Return the (x, y) coordinate for the center point of the cell that contains the specified text.  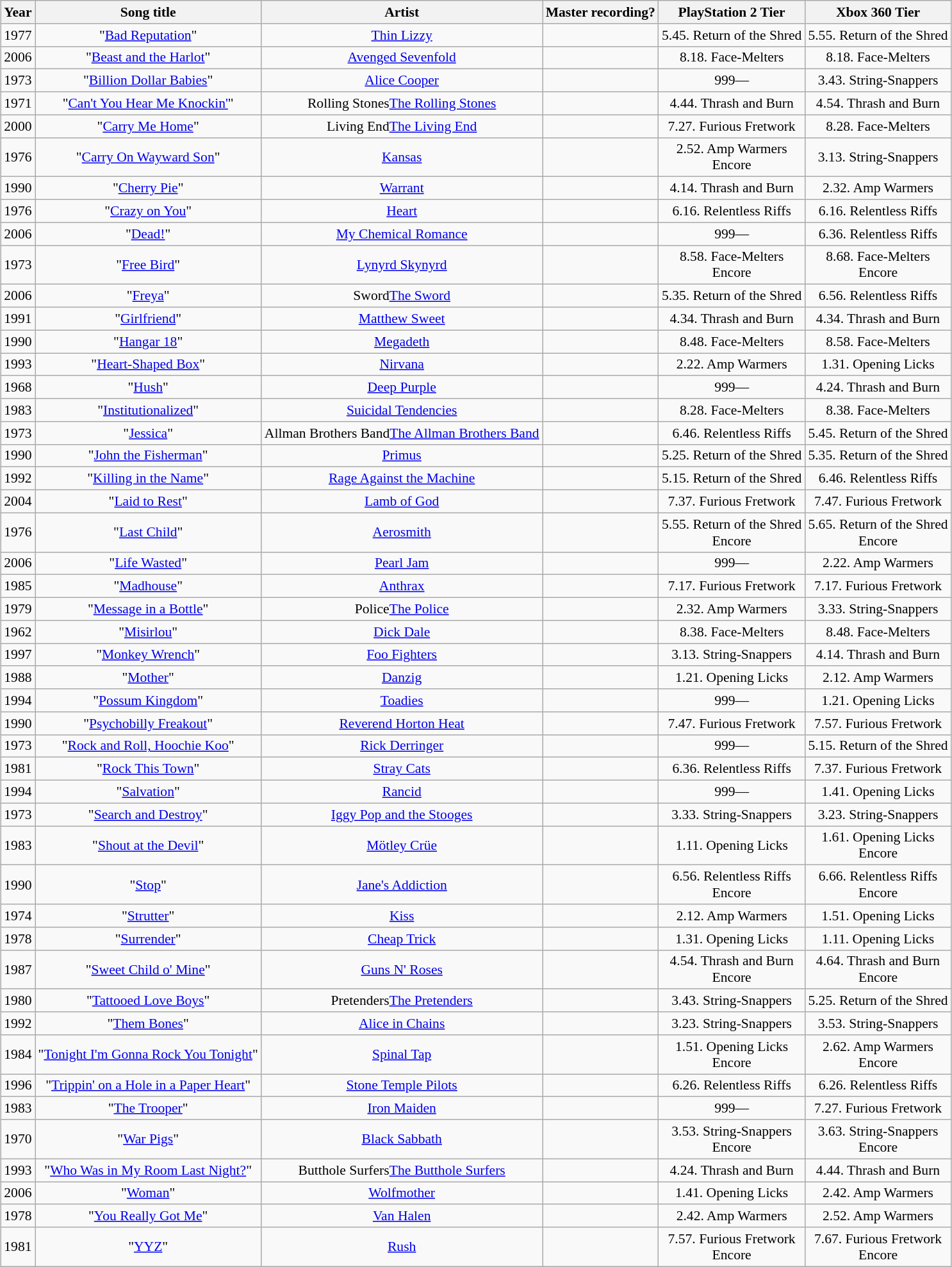
1980 (18, 1000)
"Killing in the Name" (149, 479)
Thin Lizzy (402, 35)
PoliceThe Police (402, 609)
"Woman" (149, 1193)
"Last Child" (149, 532)
4.64. Thrash and BurnEncore (878, 969)
Reverend Horton Heat (402, 723)
"YYZ" (149, 1247)
Artist (402, 12)
"Tattooed Love Boys" (149, 1000)
Stray Cats (402, 769)
Aerosmith (402, 532)
"Strutter" (149, 916)
"Life Wasted" (149, 563)
Iggy Pop and the Stooges (402, 815)
2.52. Amp Warmers (878, 1216)
1988 (18, 677)
"Message in a Bottle" (149, 609)
Lynyrd Skynyrd (402, 264)
Alice in Chains (402, 1023)
Allman Brothers BandThe Allman Brothers Band (402, 433)
1985 (18, 586)
Lamb of God (402, 501)
"Laid to Rest" (149, 501)
4.54. Thrash and BurnEncore (732, 969)
"Carry On Wayward Son" (149, 156)
"Shout at the Devil" (149, 845)
Cheap Trick (402, 938)
6.56. Relentless Riffs (878, 296)
"The Trooper" (149, 1108)
"Search and Destroy" (149, 815)
1.51. Opening LicksEncore (732, 1054)
Butthole SurfersThe Butthole Surfers (402, 1170)
6.66. Relentless RiffsEncore (878, 884)
1984 (18, 1054)
1971 (18, 103)
8.58. Face-Melters (878, 342)
"Salvation" (149, 791)
1.61. Opening LicksEncore (878, 845)
"Psychobilly Freakout" (149, 723)
"Freya" (149, 296)
Rolling StonesThe Rolling Stones (402, 103)
Suicidal Tendencies (402, 410)
2000 (18, 126)
Jane's Addiction (402, 884)
PretendersThe Pretenders (402, 1000)
Xbox 360 Tier (878, 12)
7.57. Furious Fretwork (878, 723)
Black Sabbath (402, 1139)
2.62. Amp WarmersEncore (878, 1054)
Primus (402, 456)
"Monkey Wrench" (149, 655)
"Hush" (149, 387)
"Stop" (149, 884)
"Girlfriend" (149, 319)
"Billion Dollar Babies" (149, 81)
"Crazy on You" (149, 211)
"Institutionalized" (149, 410)
"Sweet Child o' Mine" (149, 969)
Song title (149, 12)
1987 (18, 969)
Mötley Crüe (402, 845)
1977 (18, 35)
"Cherry Pie" (149, 188)
8.58. Face-MeltersEncore (732, 264)
3.63. String-SnappersEncore (878, 1139)
Spinal Tap (402, 1054)
"Who Was in My Room Last Night?" (149, 1170)
Megadeth (402, 342)
"Misirlou" (149, 632)
"Rock and Roll, Hoochie Koo" (149, 746)
Deep Purple (402, 387)
Foo Fighters (402, 655)
Pearl Jam (402, 563)
"Can't You Hear Me Knockin'" (149, 103)
1974 (18, 916)
"Madhouse" (149, 586)
1968 (18, 387)
Avenged Sevenfold (402, 58)
"You Really Got Me" (149, 1216)
"Them Bones" (149, 1023)
Alice Cooper (402, 81)
1991 (18, 319)
"Dead!" (149, 234)
Rick Derringer (402, 746)
Toadies (402, 700)
8.68. Face-MeltersEncore (878, 264)
"Trippin' on a Hole in a Paper Heart" (149, 1086)
Master recording? (601, 12)
"Heart-Shaped Box" (149, 364)
PlayStation 2 Tier (732, 12)
3.53. String-SnappersEncore (732, 1139)
5.55. Return of the Shred (878, 35)
"War Pigs" (149, 1139)
"Surrender" (149, 938)
7.57. Furious FretworkEncore (732, 1247)
1996 (18, 1086)
Matthew Sweet (402, 319)
"Tonight I'm Gonna Rock You Tonight" (149, 1054)
"Jessica" (149, 433)
5.65. Return of the ShredEncore (878, 532)
"Carry Me Home" (149, 126)
2.52. Amp WarmersEncore (732, 156)
"Possum Kingdom" (149, 700)
"Bad Reputation" (149, 35)
4.54. Thrash and Burn (878, 103)
6.56. Relentless RiffsEncore (732, 884)
"Mother" (149, 677)
Danzig (402, 677)
Heart (402, 211)
2004 (18, 501)
Living EndThe Living End (402, 126)
"John the Fisherman" (149, 456)
"Rock This Town" (149, 769)
Rush (402, 1247)
Dick Dale (402, 632)
Iron Maiden (402, 1108)
Rage Against the Machine (402, 479)
Kansas (402, 156)
Stone Temple Pilots (402, 1086)
Anthrax (402, 586)
1962 (18, 632)
1.51. Opening Licks (878, 916)
1979 (18, 609)
"Hangar 18" (149, 342)
Nirvana (402, 364)
"Free Bird" (149, 264)
"Beast and the Harlot" (149, 58)
Rancid (402, 791)
Warrant (402, 188)
3.53. String-Snappers (878, 1023)
Wolfmother (402, 1193)
Year (18, 12)
7.67. Furious FretworkEncore (878, 1247)
Guns N' Roses (402, 969)
Van Halen (402, 1216)
5.55. Return of the ShredEncore (732, 532)
My Chemical Romance (402, 234)
1997 (18, 655)
SwordThe Sword (402, 296)
Kiss (402, 916)
1970 (18, 1139)
